Identify which cell holds the provided text, then report its (X, Y) central coordinate. 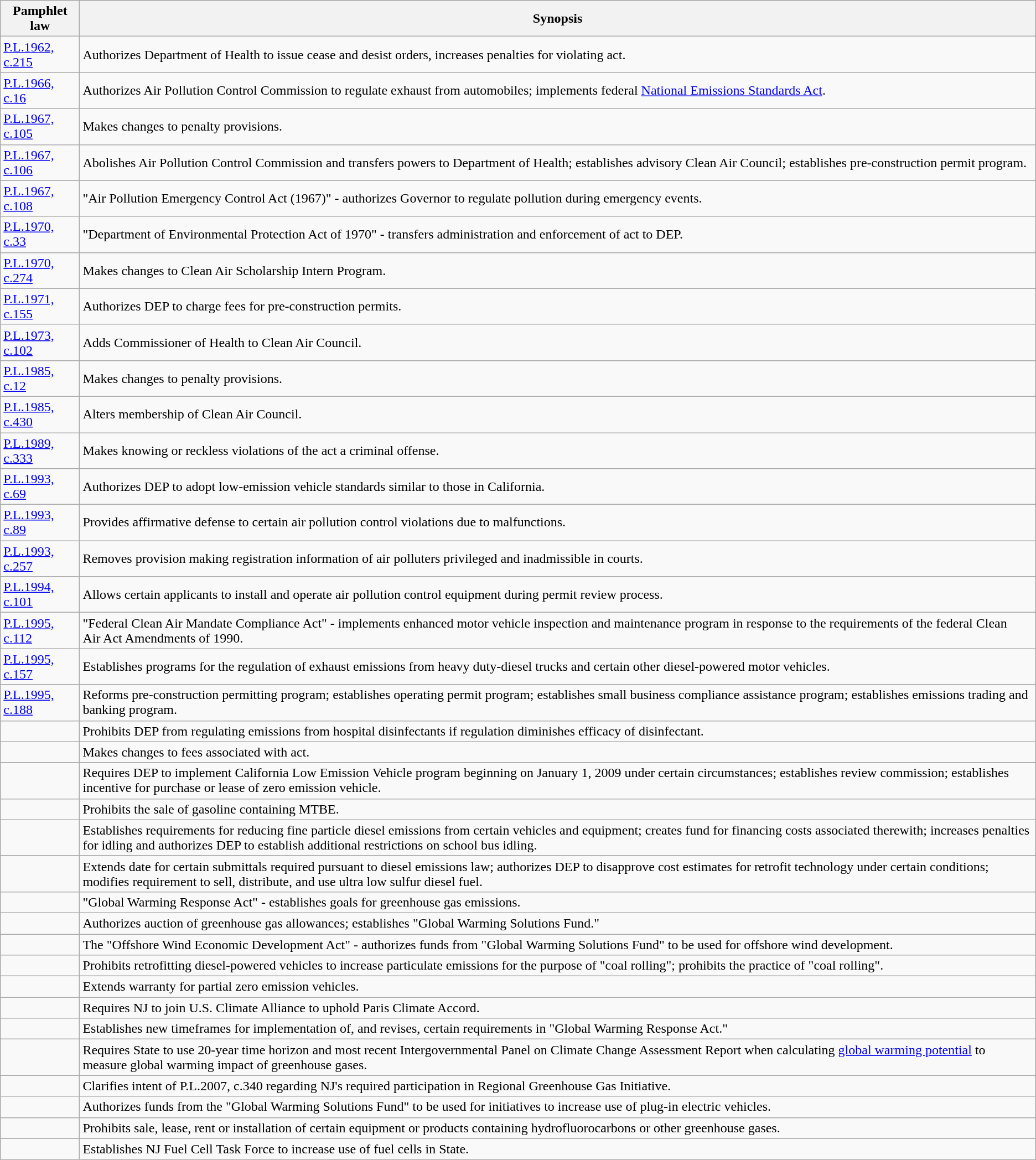
Alters membership of Clean Air Council. (558, 414)
P.L.1967, c.105 (40, 126)
Makes knowing or reckless violations of the act a criminal offense. (558, 450)
Clarifies intent of P.L.2007, c.340 regarding NJ's required participation in Regional Greenhouse Gas Initiative. (558, 1086)
Authorizes DEP to charge fees for pre-construction permits. (558, 307)
Makes changes to fees associated with act. (558, 752)
P.L.1993, c.69 (40, 487)
P.L.1967, c.106 (40, 163)
The "Offshore Wind Economic Development Act" - authorizes funds from "Global Warming Solutions Fund" to be used for offshore wind development. (558, 945)
Synopsis (558, 19)
P.L.1989, c.333 (40, 450)
"Department of Environmental Protection Act of 1970" - transfers administration and enforcement of act to DEP. (558, 235)
P.L.1970, c.33 (40, 235)
Authorizes funds from the "Global Warming Solutions Fund" to be used for initiatives to increase use of plug-in electric vehicles. (558, 1107)
Prohibits the sale of gasoline containing MTBE. (558, 809)
Authorizes DEP to adopt low-emission vehicle standards similar to those in California. (558, 487)
P.L.1993, c.89 (40, 522)
Prohibits DEP from regulating emissions from hospital disinfectants if regulation diminishes efficacy of disinfectant. (558, 731)
P.L.1966, c.16 (40, 91)
Authorizes auction of greenhouse gas allowances; establishes "Global Warming Solutions Fund." (558, 923)
P.L.1985, c.430 (40, 414)
P.L.1971, c.155 (40, 307)
"Air Pollution Emergency Control Act (1967)" - authorizes Governor to regulate pollution during emergency events. (558, 198)
"Global Warming Response Act" - establishes goals for greenhouse gas emissions. (558, 902)
P.L.1970, c.274 (40, 270)
Provides affirmative defense to certain air pollution control violations due to malfunctions. (558, 522)
Allows certain applicants to install and operate air pollution control equipment during permit review process. (558, 594)
P.L.1993, c.257 (40, 559)
Removes provision making registration information of air polluters privileged and inadmissible in courts. (558, 559)
P.L.1995, c.157 (40, 666)
P.L.1985, c.12 (40, 379)
Establishes programs for the regulation of exhaust emissions from heavy duty-diesel trucks and certain other diesel-powered motor vehicles. (558, 666)
P.L.1967, c.108 (40, 198)
P.L.1995, c.188 (40, 703)
P.L.1994, c.101 (40, 594)
Authorizes Department of Health to issue cease and desist orders, increases penalties for violating act. (558, 54)
Establishes NJ Fuel Cell Task Force to increase use of fuel cells in State. (558, 1149)
P.L.1962, c.215 (40, 54)
Makes changes to Clean Air Scholarship Intern Program. (558, 270)
Requires NJ to join U.S. Climate Alliance to uphold Paris Climate Accord. (558, 1008)
Authorizes Air Pollution Control Commission to regulate exhaust from automobiles; implements federal National Emissions Standards Act. (558, 91)
Pamphlet law (40, 19)
Establishes new timeframes for implementation of, and revises, certain requirements in "Global Warming Response Act." (558, 1029)
Prohibits sale, lease, rent or installation of certain equipment or products containing hydrofluorocarbons or other greenhouse gases. (558, 1128)
Extends warranty for partial zero emission vehicles. (558, 987)
P.L.1973, c.102 (40, 342)
Adds Commissioner of Health to Clean Air Council. (558, 342)
P.L.1995, c.112 (40, 631)
